Extract the [x, y] coordinate from the center of the cell holding the provided text.  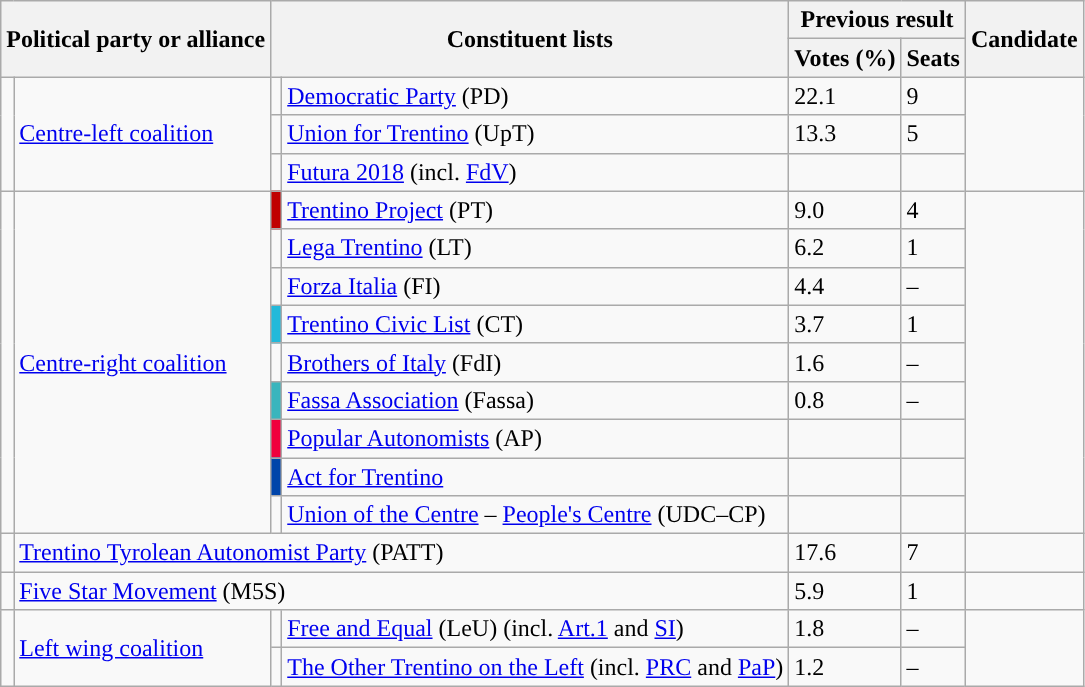
Political party or alliance [136, 39]
4 [933, 210]
9 [933, 96]
22.1 [845, 96]
Trentino Project (PT) [536, 210]
Futura 2018 (incl. FdV) [536, 172]
Forza Italia (FI) [536, 286]
Trentino Civic List (CT) [536, 324]
3.7 [845, 324]
13.3 [845, 134]
Centre-left coalition [142, 134]
4.4 [845, 286]
Democratic Party (PD) [536, 96]
Seats [933, 58]
The Other Trentino on the Left (incl. PRC and PaP) [536, 667]
9.0 [845, 210]
1.6 [845, 362]
5 [933, 134]
Votes (%) [845, 58]
Brothers of Italy (FdI) [536, 362]
Free and Equal (LeU) (incl. Art.1 and SI) [536, 629]
Candidate [1024, 39]
Centre-right coalition [142, 362]
5.9 [845, 591]
Trentino Tyrolean Autonomist Party (PATT) [402, 553]
Union for Trentino (UpT) [536, 134]
Act for Trentino [536, 477]
Lega Trentino (LT) [536, 248]
1.2 [845, 667]
Popular Autonomists (AP) [536, 438]
6.2 [845, 248]
1.8 [845, 629]
Union of the Centre – People's Centre (UDC–CP) [536, 515]
0.8 [845, 400]
Five Star Movement (M5S) [402, 591]
Previous result [878, 20]
Left wing coalition [142, 648]
17.6 [845, 553]
7 [933, 553]
Fassa Association (Fassa) [536, 400]
Constituent lists [530, 39]
